Scan for the cell matching the given text and deliver its [x, y] coordinate at center. 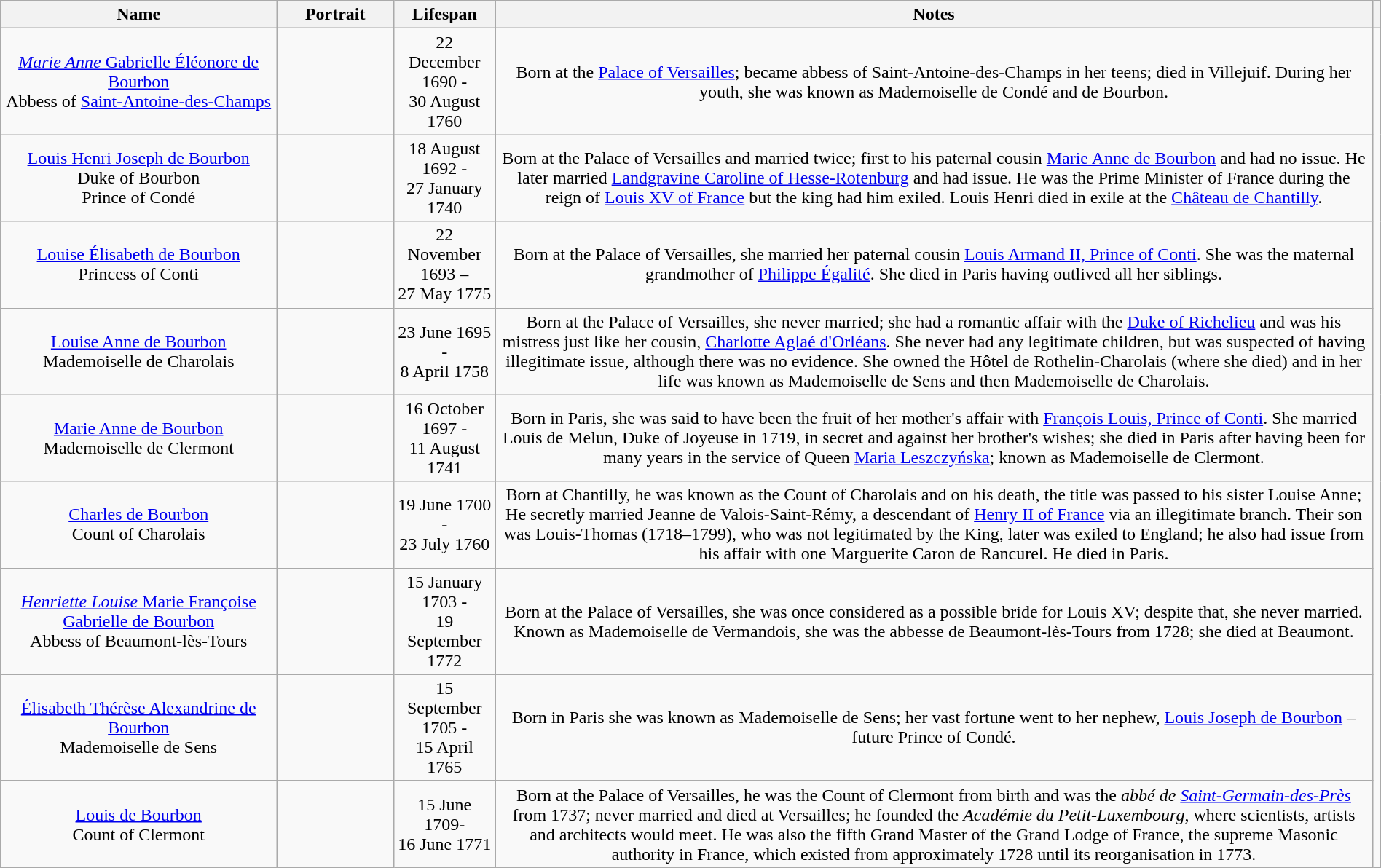
15 September 1705 - 15 April 1765 [444, 727]
15 June 1709-16 June 1771 [444, 824]
15 January 1703 - 19 September 1772 [444, 621]
Marie Anne Gabrielle Éléonore de BourbonAbbess of Saint-Antoine-des-Champs [138, 82]
Louis de BourbonCount of Clermont [138, 824]
23 June 1695 - 8 April 1758 [444, 351]
Marie Anne de BourbonMademoiselle de Clermont [138, 438]
Louis Henri Joseph de BourbonDuke of BourbonPrince of Condé [138, 178]
22 December 1690 - 30 August 1760 [444, 82]
18 August 1692 -27 January 1740 [444, 178]
Charles de BourbonCount of Charolais [138, 524]
Henriette Louise Marie Françoise Gabrielle de BourbonAbbess of Beaumont-lès-Tours [138, 621]
Name [138, 15]
Lifespan [444, 15]
Notes [934, 15]
Louise Élisabeth de BourbonPrincess of Conti [138, 265]
16 October 1697 - 11 August 1741 [444, 438]
22 November 1693 – 27 May 1775 [444, 265]
19 June 1700 - 23 July 1760 [444, 524]
Born in Paris she was known as Mademoiselle de Sens; her vast fortune went to her nephew, Louis Joseph de Bourbon – future Prince of Condé. [934, 727]
Portrait [335, 15]
Louise Anne de BourbonMademoiselle de Charolais [138, 351]
Élisabeth Thérèse Alexandrine de BourbonMademoiselle de Sens [138, 727]
